Capture the cell that displays the provided text and extract its (x, y) central coordinate. 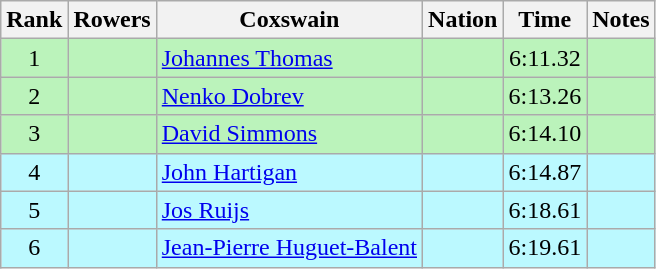
6:14.10 (545, 134)
6:19.61 (545, 248)
Coxswain (289, 20)
6:13.26 (545, 96)
Time (545, 20)
David Simmons (289, 134)
Nation (463, 20)
Rank (34, 20)
John Hartigan (289, 172)
6:18.61 (545, 210)
Jean-Pierre Huguet-Balent (289, 248)
3 (34, 134)
6:14.87 (545, 172)
6 (34, 248)
Johannes Thomas (289, 58)
6:11.32 (545, 58)
1 (34, 58)
4 (34, 172)
Jos Ruijs (289, 210)
2 (34, 96)
Rowers (112, 20)
Nenko Dobrev (289, 96)
Notes (621, 20)
5 (34, 210)
